For the text-containing cell, return its midpoint in (X, Y) coordinate format. 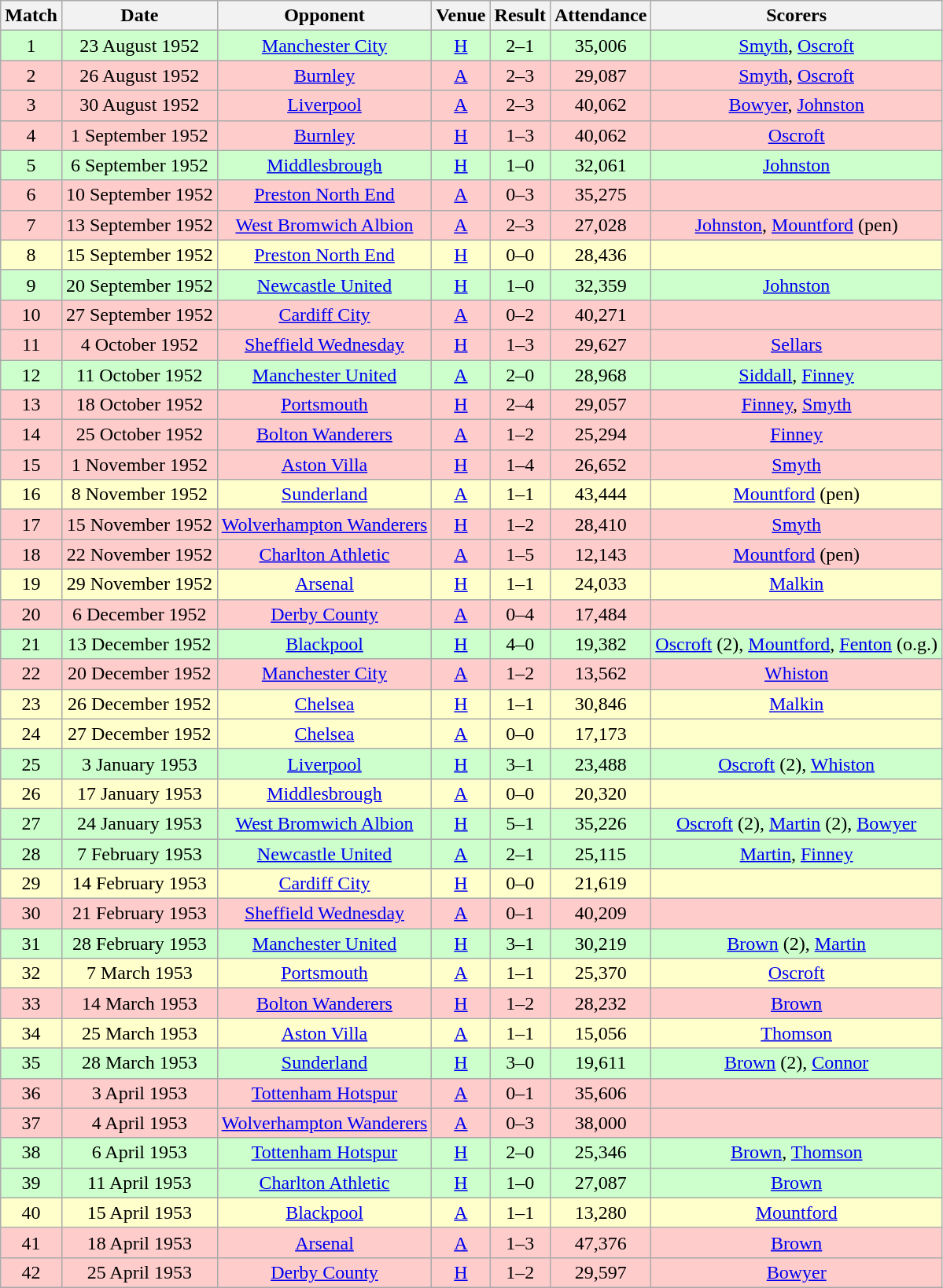
Oscroft (2), Whiston (797, 764)
4–0 (520, 644)
14 March 1953 (139, 1003)
11 April 1953 (139, 1183)
28 March 1953 (139, 1063)
21 (31, 644)
29 November 1952 (139, 584)
Brown (2), Connor (797, 1063)
4 October 1952 (139, 344)
3 January 1953 (139, 764)
1–4 (520, 465)
Bowyer, Johnston (797, 105)
5–1 (520, 823)
30,846 (600, 704)
1 (31, 46)
28,410 (600, 524)
Result (520, 16)
5 (31, 165)
28,436 (600, 255)
28,232 (600, 1003)
8 (31, 255)
3–0 (520, 1063)
40,271 (600, 315)
32,359 (600, 285)
10 (31, 315)
24 (31, 734)
Oscroft (2), Martin (2), Bowyer (797, 823)
9 (31, 285)
35,006 (600, 46)
25 (31, 764)
Oscroft (2), Mountford, Fenton (o.g.) (797, 644)
24,033 (600, 584)
22 (31, 674)
19 (31, 584)
24 January 1953 (139, 823)
47,376 (600, 1242)
31 (31, 944)
20 September 1952 (139, 285)
34 (31, 1033)
7 February 1953 (139, 853)
4 April 1953 (139, 1123)
11 October 1952 (139, 375)
16 (31, 495)
30 August 1952 (139, 105)
Sellars (797, 344)
Scorers (797, 16)
18 (31, 554)
8 November 1952 (139, 495)
Bowyer (797, 1272)
23,488 (600, 764)
35,226 (600, 823)
15,056 (600, 1033)
19,382 (600, 644)
10 September 1952 (139, 195)
32,061 (600, 165)
15 November 1952 (139, 524)
7 March 1953 (139, 973)
30 (31, 914)
26 (31, 793)
11 (31, 344)
21,619 (600, 884)
17,173 (600, 734)
27 December 1952 (139, 734)
26 August 1952 (139, 75)
43,444 (600, 495)
14 (31, 435)
3 (31, 105)
25 April 1953 (139, 1272)
18 October 1952 (139, 405)
29,597 (600, 1272)
2 (31, 75)
13 September 1952 (139, 225)
40 (31, 1213)
3 April 1953 (139, 1093)
28 February 1953 (139, 944)
6 September 1952 (139, 165)
13 (31, 405)
15 April 1953 (139, 1213)
12,143 (600, 554)
Brown, Thomson (797, 1153)
6 April 1953 (139, 1153)
40,209 (600, 914)
32 (31, 973)
21 February 1953 (139, 914)
2–4 (520, 405)
35 (31, 1063)
Opponent (324, 16)
20 (31, 614)
29,627 (600, 344)
Match (31, 16)
Siddall, Finney (797, 375)
17 January 1953 (139, 793)
38 (31, 1153)
25,370 (600, 973)
Thomson (797, 1033)
19,611 (600, 1063)
Whiston (797, 674)
Venue (461, 16)
1–5 (520, 554)
0–2 (520, 315)
38,000 (600, 1123)
1 September 1952 (139, 135)
12 (31, 375)
15 (31, 465)
25 October 1952 (139, 435)
29,057 (600, 405)
Johnston, Mountford (pen) (797, 225)
15 September 1952 (139, 255)
23 August 1952 (139, 46)
42 (31, 1272)
35,606 (600, 1093)
27 September 1952 (139, 315)
25,115 (600, 853)
26,652 (600, 465)
6 (31, 195)
39 (31, 1183)
Finney, Smyth (797, 405)
25 March 1953 (139, 1033)
Martin, Finney (797, 853)
18 April 1953 (139, 1242)
29,087 (600, 75)
17 (31, 524)
14 February 1953 (139, 884)
13,280 (600, 1213)
22 November 1952 (139, 554)
Mountford (797, 1213)
Date (139, 16)
28 (31, 853)
Brown (2), Martin (797, 944)
25,294 (600, 435)
20 December 1952 (139, 674)
Attendance (600, 16)
27 (31, 823)
27,028 (600, 225)
23 (31, 704)
20,320 (600, 793)
4 (31, 135)
25,346 (600, 1153)
0–4 (520, 614)
26 December 1952 (139, 704)
6 December 1952 (139, 614)
35,275 (600, 195)
30,219 (600, 944)
13,562 (600, 674)
29 (31, 884)
1 November 1952 (139, 465)
36 (31, 1093)
27,087 (600, 1183)
37 (31, 1123)
7 (31, 225)
33 (31, 1003)
13 December 1952 (139, 644)
41 (31, 1242)
17,484 (600, 614)
28,968 (600, 375)
Finney (797, 435)
